Capture the cell that displays the provided text and extract its [X, Y] central coordinate. 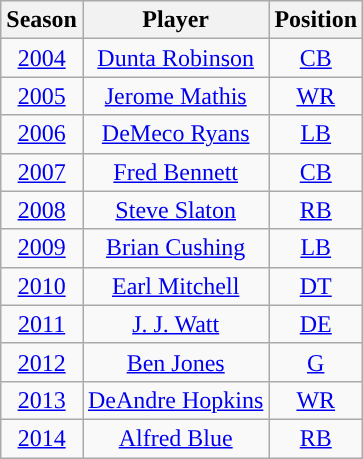
Player [175, 20]
Brian Cushing [175, 248]
2010 [42, 286]
DeAndre Hopkins [175, 400]
2009 [42, 248]
DE [316, 324]
2013 [42, 400]
2005 [42, 96]
2008 [42, 210]
Fred Bennett [175, 172]
2007 [42, 172]
2014 [42, 438]
J. J. Watt [175, 324]
Alfred Blue [175, 438]
2006 [42, 134]
2011 [42, 324]
Earl Mitchell [175, 286]
G [316, 362]
2012 [42, 362]
Season [42, 20]
DeMeco Ryans [175, 134]
Position [316, 20]
Dunta Robinson [175, 58]
Steve Slaton [175, 210]
Jerome Mathis [175, 96]
2004 [42, 58]
DT [316, 286]
Ben Jones [175, 362]
